Identify which cell holds the provided text, then report its (x, y) central coordinate. 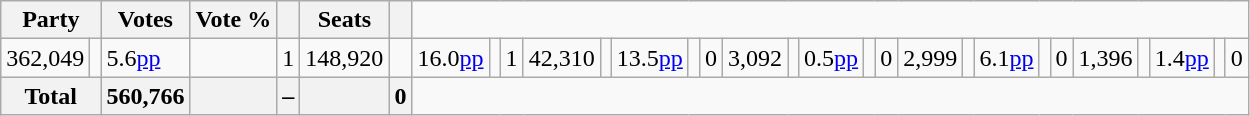
13.5pp (650, 58)
2,999 (930, 58)
– (288, 96)
1.4pp (1182, 58)
42,310 (562, 58)
362,049 (46, 58)
560,766 (146, 96)
16.0pp (450, 58)
Vote % (234, 20)
6.1pp (1006, 58)
Seats (344, 20)
Total (51, 96)
1,396 (1106, 58)
Votes (146, 20)
148,920 (344, 58)
3,092 (754, 58)
Party (51, 20)
0.5pp (832, 58)
5.6pp (146, 58)
